Provide the [X, Y] coordinate of the cell's center where the given text is located.  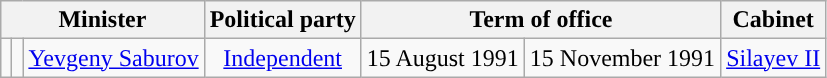
Silayev II [774, 58]
Yevgeny Saburov [114, 58]
Minister [102, 20]
15 November 1991 [622, 58]
Cabinet [774, 20]
15 August 1991 [442, 58]
Independent [282, 58]
Term of office [540, 20]
Political party [282, 20]
